Determine the (X, Y) coordinate at the center of the cell enclosing the given text.  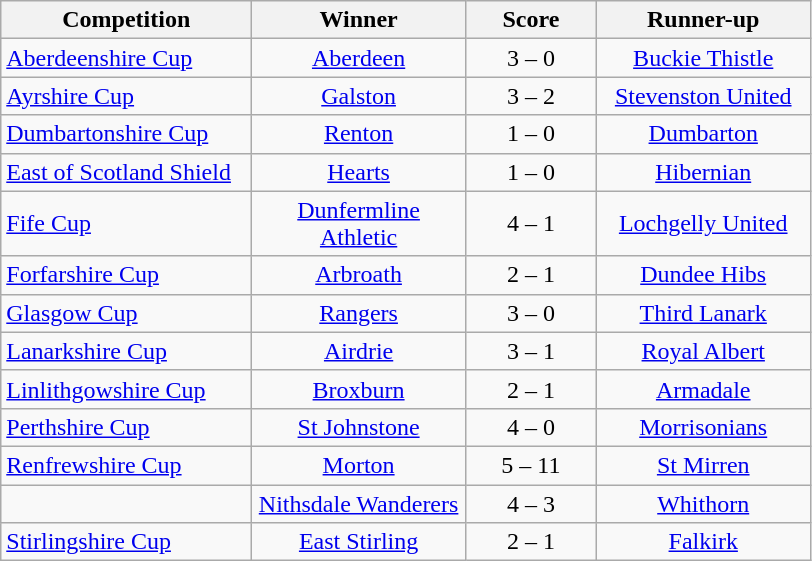
Whithorn (703, 503)
Royal Albert (703, 351)
3 – 2 (530, 96)
Aberdeen (359, 58)
Hearts (359, 172)
Nithsdale Wanderers (359, 503)
Broxburn (359, 389)
Renton (359, 134)
Ayrshire Cup (126, 96)
Dunfermline Athletic (359, 224)
East Stirling (359, 542)
4 – 0 (530, 427)
Armadale (703, 389)
Stevenston United (703, 96)
Buckie Thistle (703, 58)
St Mirren (703, 465)
St Johnstone (359, 427)
Dumbarton (703, 134)
Forfarshire Cup (126, 275)
Renfrewshire Cup (126, 465)
4 – 1 (530, 224)
Third Lanark (703, 313)
Arbroath (359, 275)
Stirlingshire Cup (126, 542)
Runner-up (703, 20)
Glasgow Cup (126, 313)
East of Scotland Shield (126, 172)
Falkirk (703, 542)
Perthshire Cup (126, 427)
Galston (359, 96)
Fife Cup (126, 224)
Winner (359, 20)
Morton (359, 465)
Dundee Hibs (703, 275)
Aberdeenshire Cup (126, 58)
Dumbartonshire Cup (126, 134)
Airdrie (359, 351)
Morrisonians (703, 427)
Competition (126, 20)
4 – 3 (530, 503)
Hibernian (703, 172)
Rangers (359, 313)
Lochgelly United (703, 224)
5 – 11 (530, 465)
Lanarkshire Cup (126, 351)
3 – 1 (530, 351)
Linlithgowshire Cup (126, 389)
Score (530, 20)
